Scan for the cell matching the given text and deliver its [X, Y] coordinate at center. 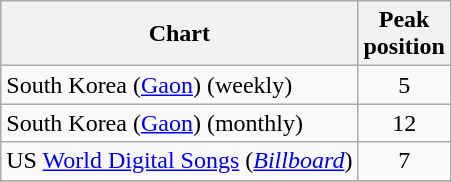
Peakposition [404, 34]
South Korea (Gaon) (monthly) [180, 123]
7 [404, 161]
Chart [180, 34]
US World Digital Songs (Billboard) [180, 161]
12 [404, 123]
5 [404, 85]
South Korea (Gaon) (weekly) [180, 85]
